Locate the cell with the specified text and output its (x, y) center coordinate. 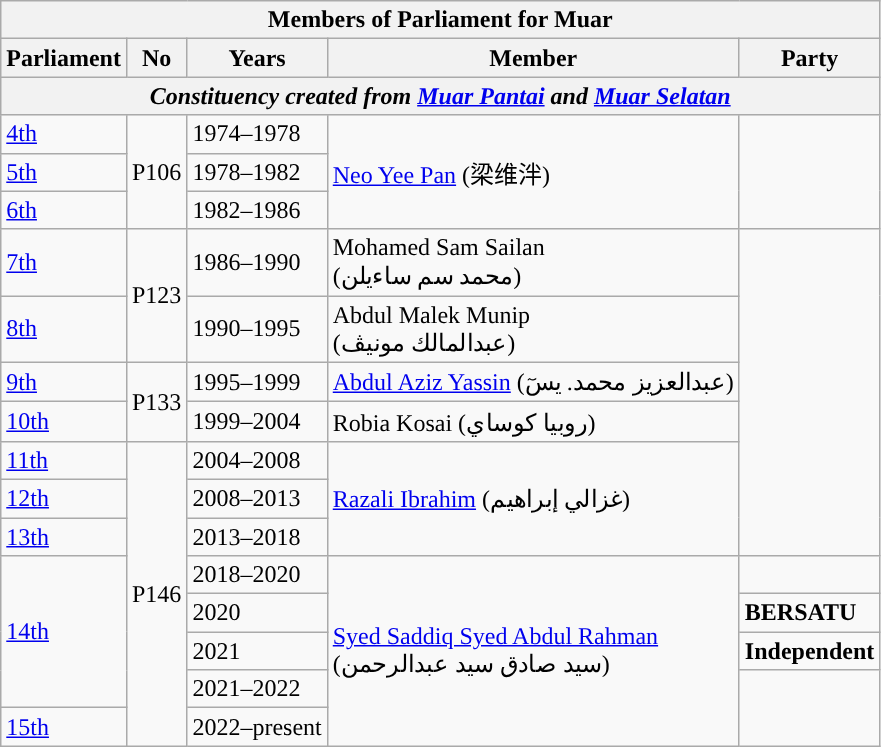
6th (64, 210)
13th (64, 537)
1999–2004 (257, 422)
2018–2020 (257, 575)
2013–2018 (257, 537)
Party (809, 58)
Razali Ibrahim (غزالي إبراهيم) (533, 498)
Abdul Malek Munip (عبدالمالك مونيڤ) (533, 330)
Syed Saddiq Syed Abdul Rahman (سيد صادق سيد عبدالرحمن) (533, 651)
10th (64, 422)
P106 (156, 172)
No (156, 58)
4th (64, 134)
Constituency created from Muar Pantai and Muar Selatan (440, 96)
2008–2013 (257, 498)
1978–1982 (257, 172)
2020 (257, 613)
BERSATU (809, 613)
1990–1995 (257, 330)
Member (533, 58)
7th (64, 262)
12th (64, 498)
Mohamed Sam Sailan (محمد سم ساءيلن) (533, 262)
9th (64, 382)
5th (64, 172)
P123 (156, 296)
2022–present (257, 727)
Abdul Aziz Yassin (عبدالعزيز محمد. يسٓ) (533, 382)
Independent (809, 651)
1986–1990 (257, 262)
Years (257, 58)
Members of Parliament for Muar (440, 20)
15th (64, 727)
Parliament (64, 58)
2021–2022 (257, 689)
11th (64, 460)
2021 (257, 651)
P133 (156, 402)
2004–2008 (257, 460)
P146 (156, 593)
Robia Kosai (روبيا كوساي) (533, 422)
8th (64, 330)
Neo Yee Pan (梁维泮) (533, 172)
1974–1978 (257, 134)
1982–1986 (257, 210)
14th (64, 632)
1995–1999 (257, 382)
